From the cell containing the given text, extract its center point as (X, Y) coordinate. 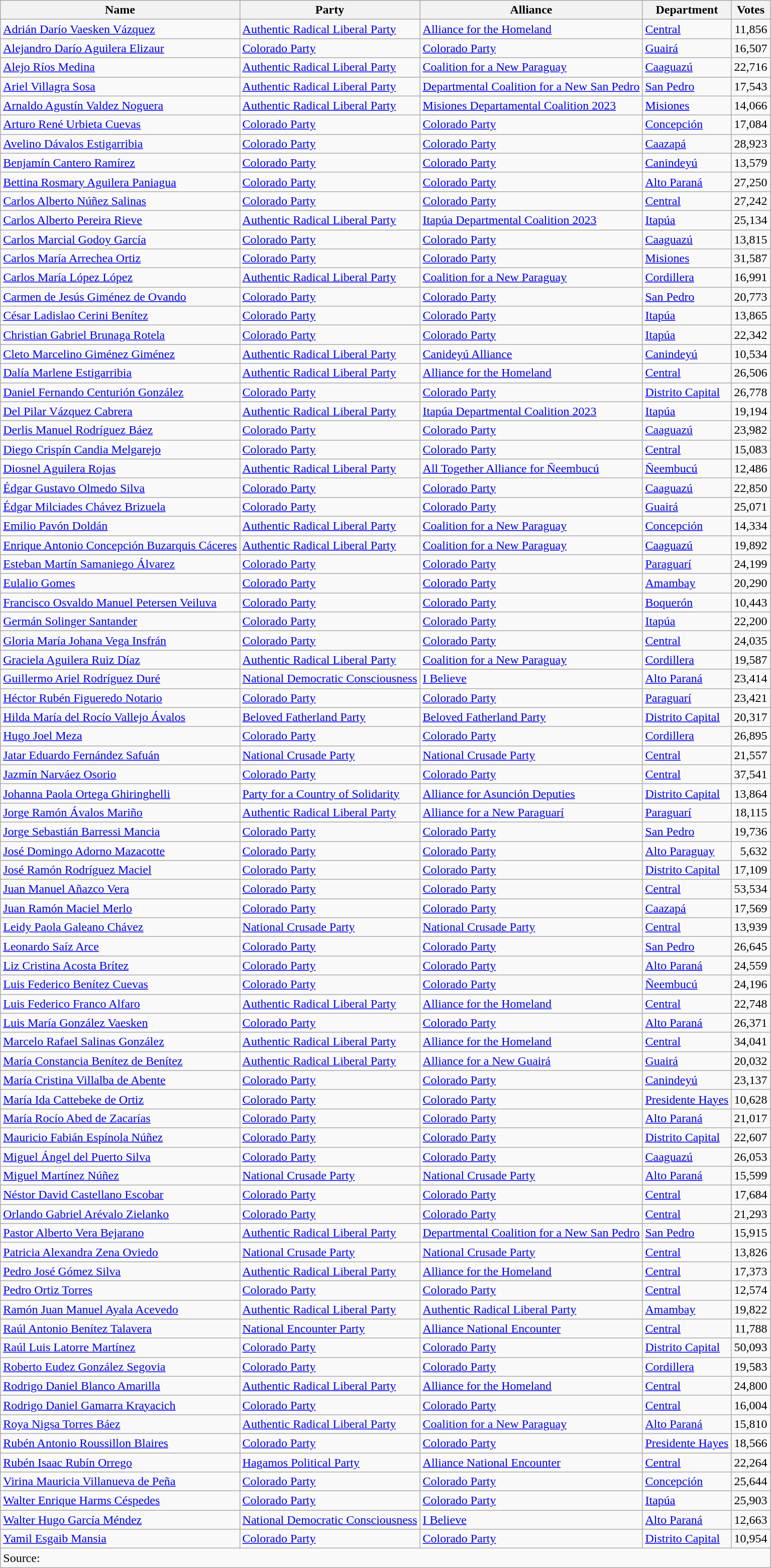
Luis Federico Franco Alfaro (120, 1004)
Esteban Martín Samaniego Álvarez (120, 564)
All Together Alliance for Ñeembucú (531, 468)
Johanna Paola Ortega Ghiringhelli (120, 793)
Votes (750, 10)
22,850 (750, 488)
10,628 (750, 1099)
26,053 (750, 1156)
Walter Hugo García Méndez (120, 1520)
25,903 (750, 1501)
Jorge Sebastián Barressi Mancia (120, 831)
26,895 (750, 736)
12,574 (750, 1290)
Liz Cristina Acosta Brítez (120, 966)
Juan Ramón Maciel Merlo (120, 908)
27,242 (750, 201)
Enrique Antonio Concepción Buzarquis Cáceres (120, 545)
Ramón Juan Manuel Ayala Acevedo (120, 1309)
25,071 (750, 507)
Roberto Eudez González Segovia (120, 1367)
53,534 (750, 889)
Alliance for a New Guairá (531, 1061)
Pedro José Gómez Silva (120, 1271)
12,663 (750, 1520)
19,736 (750, 831)
13,865 (750, 316)
Carlos Alberto Pereira Rieve (120, 220)
Alliance (531, 10)
Department (687, 10)
María Constancia Benítez de Benítez (120, 1061)
Arturo René Urbieta Cuevas (120, 125)
19,822 (750, 1309)
Raúl Antonio Benítez Talavera (120, 1329)
19,587 (750, 660)
13,579 (750, 163)
Raúl Luis Latorre Martínez (120, 1348)
34,041 (750, 1042)
Source: (385, 1558)
Rodrigo Daniel Gamarra Krayacich (120, 1405)
50,093 (750, 1348)
19,892 (750, 545)
Hugo Joel Meza (120, 736)
22,748 (750, 1004)
14,334 (750, 526)
María Ida Cattebeke de Ortiz (120, 1099)
Benjamín Cantero Ramírez (120, 163)
Del Pilar Vázquez Cabrera (120, 411)
Rodrigo Daniel Blanco Amarilla (120, 1386)
Néstor David Castellano Escobar (120, 1195)
37,541 (750, 774)
Canideyú Alliance (531, 354)
28,923 (750, 144)
Édgar Milciades Chávez Brizuela (120, 507)
Jorge Ramón Ávalos Mariño (120, 812)
Carlos Alberto Núñez Salinas (120, 201)
Graciela Aguilera Ruiz Díaz (120, 660)
Luis María González Vaesken (120, 1023)
Carmen de Jesús Giménez de Ovando (120, 297)
José Domingo Adorno Mazacotte (120, 851)
Cleto Marcelino Giménez Giménez (120, 354)
Pastor Alberto Vera Bejarano (120, 1233)
Diosnel Aguilera Rojas (120, 468)
17,084 (750, 125)
24,800 (750, 1386)
Boquerón (687, 602)
20,032 (750, 1061)
25,644 (750, 1482)
Arnaldo Agustín Valdez Noguera (120, 105)
Walter Enrique Harms Céspedes (120, 1501)
21,017 (750, 1118)
Bettina Rosmary Aguilera Paniagua (120, 182)
23,421 (750, 698)
21,293 (750, 1214)
15,599 (750, 1176)
24,559 (750, 966)
César Ladislao Cerini Benítez (120, 316)
13,815 (750, 239)
Alto Paraguay (687, 851)
16,004 (750, 1405)
13,939 (750, 927)
Rubén Isaac Rubín Orrego (120, 1463)
Party for a Country of Solidarity (329, 793)
19,583 (750, 1367)
Miguel Martínez Núñez (120, 1176)
22,200 (750, 622)
15,915 (750, 1233)
10,954 (750, 1539)
16,991 (750, 278)
18,115 (750, 812)
Orlando Gabriel Arévalo Zielanko (120, 1214)
Name (120, 10)
17,569 (750, 908)
24,035 (750, 641)
Christian Gabriel Brunaga Rotela (120, 335)
12,486 (750, 468)
11,788 (750, 1329)
Diego Crispín Candia Melgarejo (120, 449)
Dalía Marlene Estigarribia (120, 373)
Alejo Ríos Medina (120, 67)
National Encounter Party (329, 1329)
María Rocío Abed de Zacarías (120, 1118)
23,137 (750, 1080)
11,856 (750, 29)
Carlos María López López (120, 278)
Alliance for a New Paraguarí (531, 812)
Carlos María Arrechea Ortiz (120, 259)
20,317 (750, 717)
Emilio Pavón Doldán (120, 526)
26,778 (750, 392)
27,250 (750, 182)
24,196 (750, 985)
16,507 (750, 48)
Leonardo Saíz Arce (120, 946)
Eulalio Gomes (120, 583)
Jazmín Narváez Osorio (120, 774)
17,109 (750, 870)
17,543 (750, 86)
Mauricio Fabián Espínola Núñez (120, 1137)
14,066 (750, 105)
José Ramón Rodríguez Maciel (120, 870)
Rubén Antonio Roussillon Blaires (120, 1443)
20,290 (750, 583)
20,773 (750, 297)
Luis Federico Benítez Cuevas (120, 985)
Daniel Fernando Centurión González (120, 392)
Yamil Esgaib Mansia (120, 1539)
Guillermo Ariel Rodríguez Duré (120, 679)
26,506 (750, 373)
17,684 (750, 1195)
13,826 (750, 1252)
Alliance for Asunción Deputies (531, 793)
21,557 (750, 755)
24,199 (750, 564)
23,414 (750, 679)
26,645 (750, 946)
19,194 (750, 411)
Party (329, 10)
25,134 (750, 220)
Germán Solinger Santander (120, 622)
Hagamos Political Party (329, 1463)
Ariel Villagra Sosa (120, 86)
22,607 (750, 1137)
18,566 (750, 1443)
22,264 (750, 1463)
Adrián Darío Vaesken Vázquez (120, 29)
31,587 (750, 259)
Pedro Ortiz Torres (120, 1290)
23,982 (750, 430)
Leidy Paola Galeano Chávez (120, 927)
15,810 (750, 1424)
22,342 (750, 335)
22,716 (750, 67)
Alejandro Darío Aguilera Elizaur (120, 48)
10,443 (750, 602)
Hilda María del Rocío Vallejo Ávalos (120, 717)
Gloria María Johana Vega Insfrán (120, 641)
Marcelo Rafael Salinas González (120, 1042)
Miguel Ángel del Puerto Silva (120, 1156)
Avelino Dávalos Estigarribia (120, 144)
Virina Mauricia Villanueva de Peña (120, 1482)
5,632 (750, 851)
Misiones Departamental Coalition 2023 (531, 105)
Francisco Osvaldo Manuel Petersen Veiluva (120, 602)
Carlos Marcial Godoy García (120, 239)
Derlis Manuel Rodríguez Báez (120, 430)
Édgar Gustavo Olmedo Silva (120, 488)
15,083 (750, 449)
Roya Nigsa Torres Báez (120, 1424)
13,864 (750, 793)
Héctor Rubén Figueredo Notario (120, 698)
Jatar Eduardo Fernández Safuán (120, 755)
26,371 (750, 1023)
María Cristina Villalba de Abente (120, 1080)
Patricia Alexandra Zena Oviedo (120, 1252)
Juan Manuel Añazco Vera (120, 889)
10,534 (750, 354)
17,373 (750, 1271)
